For the text-containing cell, return its midpoint in [X, Y] coordinate format. 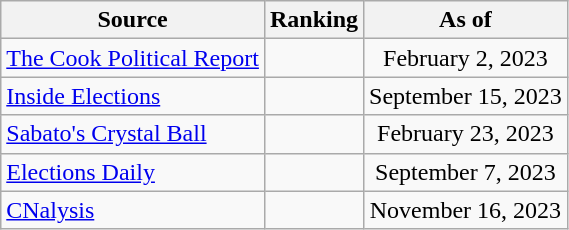
The Cook Political Report [133, 58]
Source [133, 20]
February 23, 2023 [466, 134]
Ranking [314, 20]
Elections Daily [133, 172]
February 2, 2023 [466, 58]
November 16, 2023 [466, 210]
Inside Elections [133, 96]
September 15, 2023 [466, 96]
As of [466, 20]
Sabato's Crystal Ball [133, 134]
CNalysis [133, 210]
September 7, 2023 [466, 172]
